Determine the (X, Y) coordinate at the center of the cell enclosing the given text.  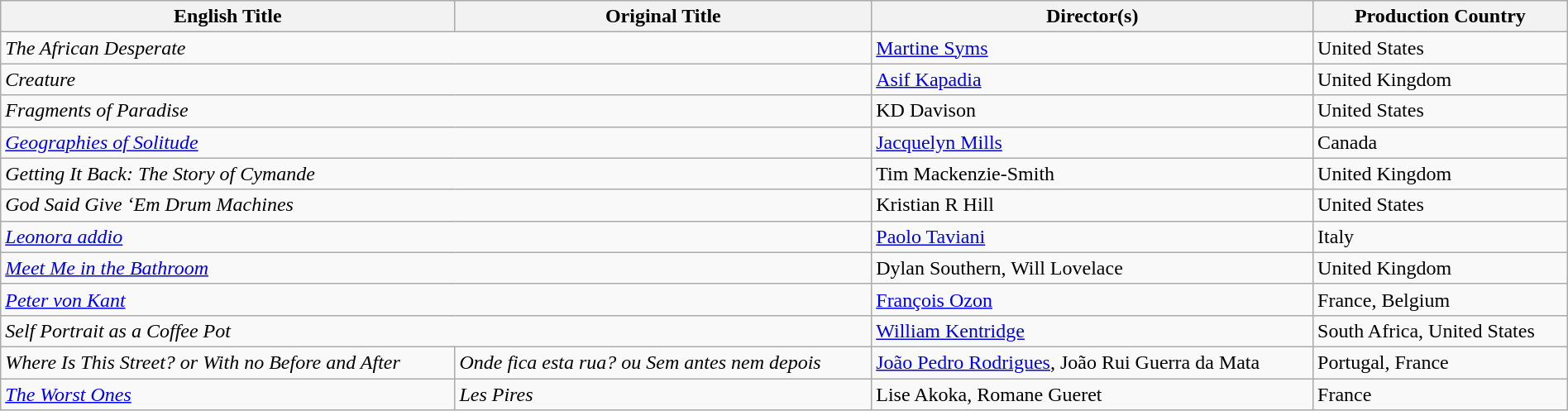
Production Country (1441, 17)
Dylan Southern, Will Lovelace (1092, 268)
Self Portrait as a Coffee Pot (437, 331)
Tim Mackenzie-Smith (1092, 174)
João Pedro Rodrigues, João Rui Guerra da Mata (1092, 362)
The Worst Ones (228, 394)
France, Belgium (1441, 299)
Italy (1441, 237)
Jacquelyn Mills (1092, 142)
François Ozon (1092, 299)
Leonora addio (437, 237)
Meet Me in the Bathroom (437, 268)
Kristian R Hill (1092, 205)
Martine Syms (1092, 48)
KD Davison (1092, 111)
Asif Kapadia (1092, 79)
Les Pires (663, 394)
Original Title (663, 17)
Peter von Kant (437, 299)
Creature (437, 79)
Where Is This Street? or With no Before and After (228, 362)
Director(s) (1092, 17)
Paolo Taviani (1092, 237)
The African Desperate (437, 48)
English Title (228, 17)
William Kentridge (1092, 331)
God Said Give ‘Em Drum Machines (437, 205)
Geographies of Solitude (437, 142)
Getting It Back: The Story of Cymande (437, 174)
France (1441, 394)
Lise Akoka, Romane Gueret (1092, 394)
South Africa, United States (1441, 331)
Canada (1441, 142)
Fragments of Paradise (437, 111)
Portugal, France (1441, 362)
Onde fica esta rua? ou Sem antes nem depois (663, 362)
